Scan for the cell matching the given text and deliver its [x, y] coordinate at center. 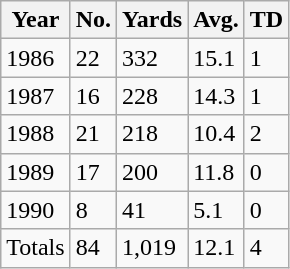
84 [93, 248]
1990 [36, 210]
4 [266, 248]
228 [152, 96]
Totals [36, 248]
332 [152, 58]
14.3 [216, 96]
TD [266, 20]
Year [36, 20]
41 [152, 210]
1,019 [152, 248]
22 [93, 58]
5.1 [216, 210]
12.1 [216, 248]
No. [93, 20]
15.1 [216, 58]
200 [152, 172]
8 [93, 210]
16 [93, 96]
1989 [36, 172]
11.8 [216, 172]
Yards [152, 20]
1988 [36, 134]
10.4 [216, 134]
21 [93, 134]
2 [266, 134]
1986 [36, 58]
1987 [36, 96]
Avg. [216, 20]
218 [152, 134]
17 [93, 172]
